Return the [x, y] coordinate for the center point of the cell that contains the specified text.  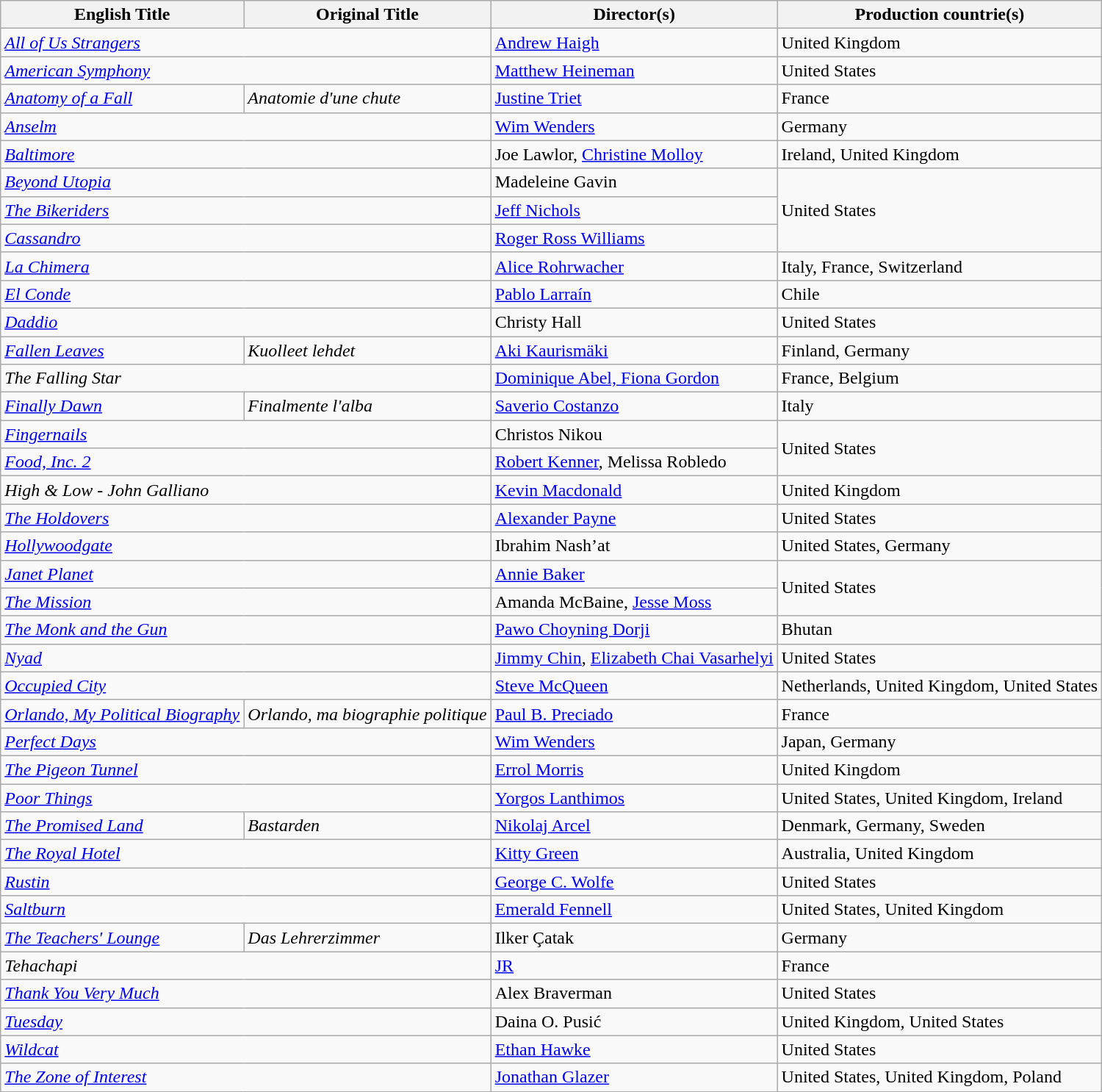
Fingernails [245, 434]
Annie Baker [634, 574]
JR [634, 966]
Orlando, My Political Biography [122, 714]
Tehachapi [245, 966]
The Pigeon Tunnel [245, 769]
The Teachers' Lounge [122, 938]
The Promised Land [122, 826]
High & Low - John Galliano [245, 490]
All of Us Strangers [245, 43]
Finalmente l'alba [367, 406]
Jeff Nichols [634, 210]
Robert Kenner, Melissa Robledo [634, 462]
Chile [940, 294]
Matthew Heineman [634, 71]
Tuesday [245, 1021]
Hollywoodgate [245, 546]
Christos Nikou [634, 434]
Daddio [245, 322]
Italy [940, 406]
The Zone of Interest [245, 1077]
Ethan Hawke [634, 1049]
Roger Ross Williams [634, 238]
Italy, France, Switzerland [940, 266]
Anselm [245, 126]
Anatomy of a Fall [122, 98]
The Royal Hotel [245, 854]
Kuolleet lehdet [367, 351]
Alice Rohrwacher [634, 266]
Emerald Fennell [634, 910]
Das Lehrerzimmer [367, 938]
Beyond Utopia [245, 182]
Janet Planet [245, 574]
Finally Dawn [122, 406]
Alexander Payne [634, 518]
Denmark, Germany, Sweden [940, 826]
Bastarden [367, 826]
France, Belgium [940, 378]
Occupied City [245, 686]
Justine Triet [634, 98]
Yorgos Lanthimos [634, 797]
Poor Things [245, 797]
Madeleine Gavin [634, 182]
United States, Germany [940, 546]
The Mission [245, 602]
George C. Wolfe [634, 882]
Baltimore [245, 154]
Dominique Abel, Fiona Gordon [634, 378]
Andrew Haigh [634, 43]
Kitty Green [634, 854]
Bhutan [940, 630]
Paul B. Preciado [634, 714]
Perfect Days [245, 741]
Thank You Very Much [245, 994]
Pawo Choyning Dorji [634, 630]
Orlando, ma biographie politique [367, 714]
United Kingdom, United States [940, 1021]
Production countrie(s) [940, 15]
El Conde [245, 294]
American Symphony [245, 71]
United States, United Kingdom, Poland [940, 1077]
Errol Morris [634, 769]
Daina O. Pusić [634, 1021]
Director(s) [634, 15]
Nikolaj Arcel [634, 826]
Original Title [367, 15]
Kevin Macdonald [634, 490]
Christy Hall [634, 322]
Fallen Leaves [122, 351]
Steve McQueen [634, 686]
Saltburn [245, 910]
Anatomie d'une chute [367, 98]
The Monk and the Gun [245, 630]
The Bikeriders [245, 210]
United States, United Kingdom [940, 910]
Saverio Costanzo [634, 406]
Wildcat [245, 1049]
Australia, United Kingdom [940, 854]
Ilker Çatak [634, 938]
Jimmy Chin, Elizabeth Chai Vasarhelyi [634, 658]
Joe Lawlor, Christine Molloy [634, 154]
Finland, Germany [940, 351]
Ireland, United Kingdom [940, 154]
United States, United Kingdom, Ireland [940, 797]
The Holdovers [245, 518]
Netherlands, United Kingdom, United States [940, 686]
Amanda McBaine, Jesse Moss [634, 602]
Rustin [245, 882]
Aki Kaurismäki [634, 351]
The Falling Star [245, 378]
Food, Inc. 2 [245, 462]
Ibrahim Nash’at [634, 546]
Jonathan Glazer [634, 1077]
La Chimera [245, 266]
Japan, Germany [940, 741]
Cassandro [245, 238]
English Title [122, 15]
Pablo Larraín [634, 294]
Alex Braverman [634, 994]
Nyad [245, 658]
